From the cell containing the given text, extract its center point as (x, y) coordinate. 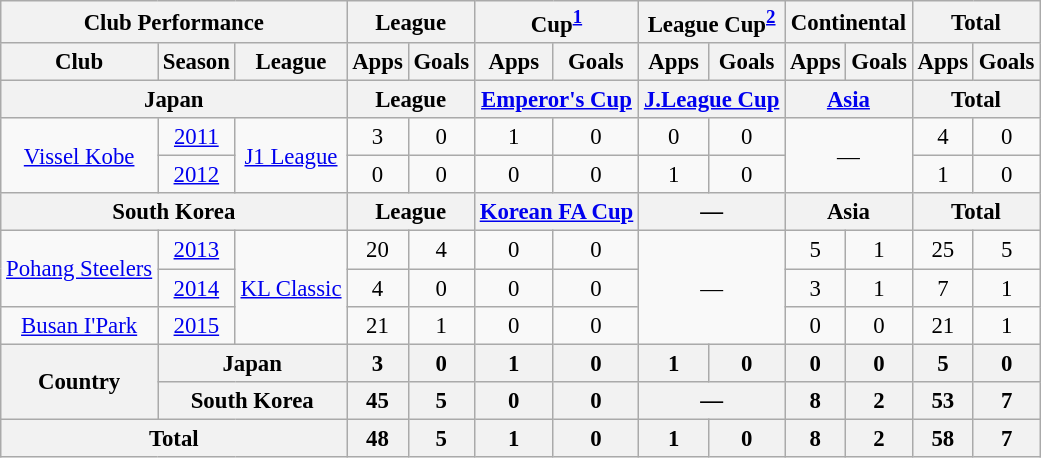
Busan I'Park (80, 325)
Vissel Kobe (80, 156)
KL Classic (291, 288)
2014 (197, 288)
45 (378, 400)
20 (378, 250)
League Cup2 (712, 22)
2015 (197, 325)
53 (942, 400)
J1 League (291, 156)
25 (942, 250)
Continental (849, 22)
Cup1 (556, 22)
Emperor's Cup (556, 100)
2013 (197, 250)
Club (80, 62)
Pohang Steelers (80, 268)
Korean FA Cup (556, 213)
Club Performance (174, 22)
58 (942, 438)
Country (80, 382)
J.League Cup (712, 100)
2012 (197, 175)
2011 (197, 137)
48 (378, 438)
Season (197, 62)
